Scan for the cell matching the given text and deliver its (x, y) coordinate at center. 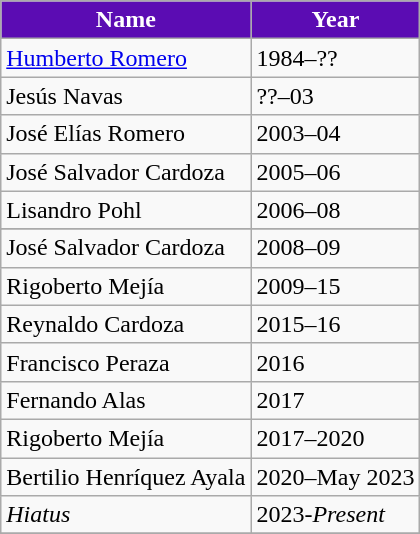
Francisco Peraza (126, 362)
2015–16 (336, 324)
2009–15 (336, 286)
Jesús Navas (126, 96)
Bertilio Henríquez Ayala (126, 477)
Name (126, 20)
2016 (336, 362)
Reynaldo Cardoza (126, 324)
2017–2020 (336, 438)
José Elías Romero (126, 134)
2005–06 (336, 172)
2023-Present (336, 515)
Year (336, 20)
2003–04 (336, 134)
??–03 (336, 96)
2020–May 2023 (336, 477)
Hiatus (126, 515)
2006–08 (336, 210)
Lisandro Pohl (126, 210)
2017 (336, 400)
2008–09 (336, 248)
1984–?? (336, 58)
Humberto Romero (126, 58)
Fernando Alas (126, 400)
